Capture the cell that displays the provided text and extract its (X, Y) central coordinate. 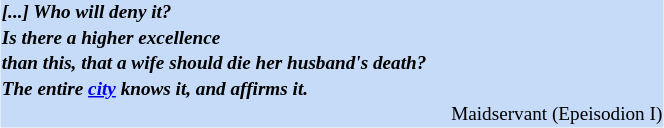
than this, that a wife should die her husband's death? (332, 64)
Is there a higher excellence (332, 39)
Maidservant (Epeisodion I) (332, 115)
[...] Who will deny it? (332, 13)
The entire city knows it, and affirms it. (332, 89)
